Provide the [x, y] coordinate of the cell's center where the given text is located.  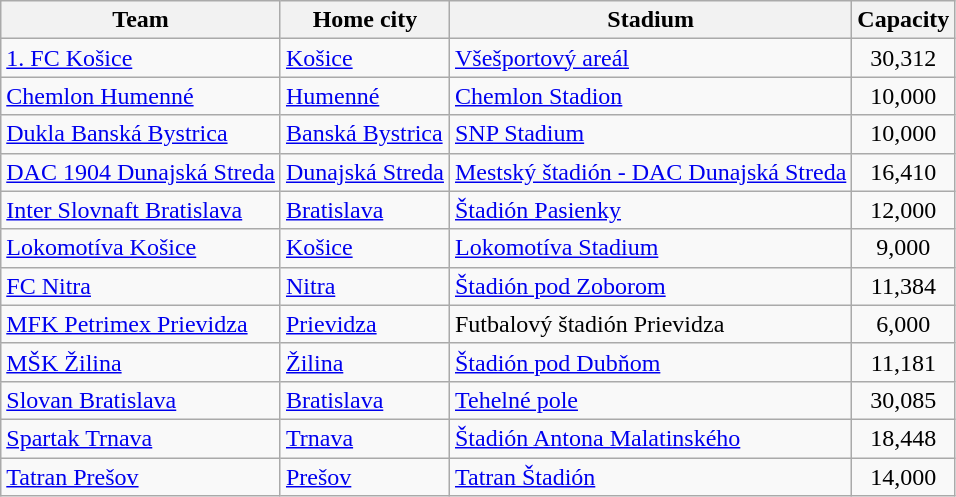
Inter Slovnaft Bratislava [141, 210]
Štadión pod Zoborom [650, 286]
6,000 [904, 324]
30,085 [904, 400]
16,410 [904, 172]
Lokomotíva Košice [141, 248]
9,000 [904, 248]
MFK Petrimex Prievidza [141, 324]
Štadión pod Dubňom [650, 362]
12,000 [904, 210]
Dukla Banská Bystrica [141, 134]
Humenné [364, 96]
11,181 [904, 362]
11,384 [904, 286]
DAC 1904 Dunajská Streda [141, 172]
Banská Bystrica [364, 134]
Tatran Prešov [141, 477]
Štadión Pasienky [650, 210]
Chemlon Humenné [141, 96]
MŠK Žilina [141, 362]
30,312 [904, 58]
Spartak Trnava [141, 438]
Futbalový štadión Prievidza [650, 324]
Tatran Štadión [650, 477]
Slovan Bratislava [141, 400]
14,000 [904, 477]
Lokomotíva Stadium [650, 248]
Žilina [364, 362]
Team [141, 20]
18,448 [904, 438]
Prievidza [364, 324]
Trnava [364, 438]
Všešportový areál [650, 58]
Nitra [364, 286]
Prešov [364, 477]
Home city [364, 20]
Stadium [650, 20]
Tehelné pole [650, 400]
Štadión Antona Malatinského [650, 438]
FC Nitra [141, 286]
SNP Stadium [650, 134]
1. FC Košice [141, 58]
Mestský štadión - DAC Dunajská Streda [650, 172]
Chemlon Stadion [650, 96]
Capacity [904, 20]
Dunajská Streda [364, 172]
